Extract the (X, Y) coordinate from the center of the cell holding the provided text.  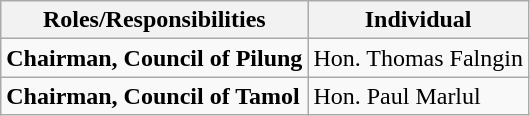
Hon. Paul Marlul (418, 96)
Roles/Responsibilities (154, 20)
Chairman, Council of Tamol (154, 96)
Hon. Thomas Falngin (418, 58)
Chairman, Council of Pilung (154, 58)
Individual (418, 20)
